Locate the cell with the specified text and output its (x, y) center coordinate. 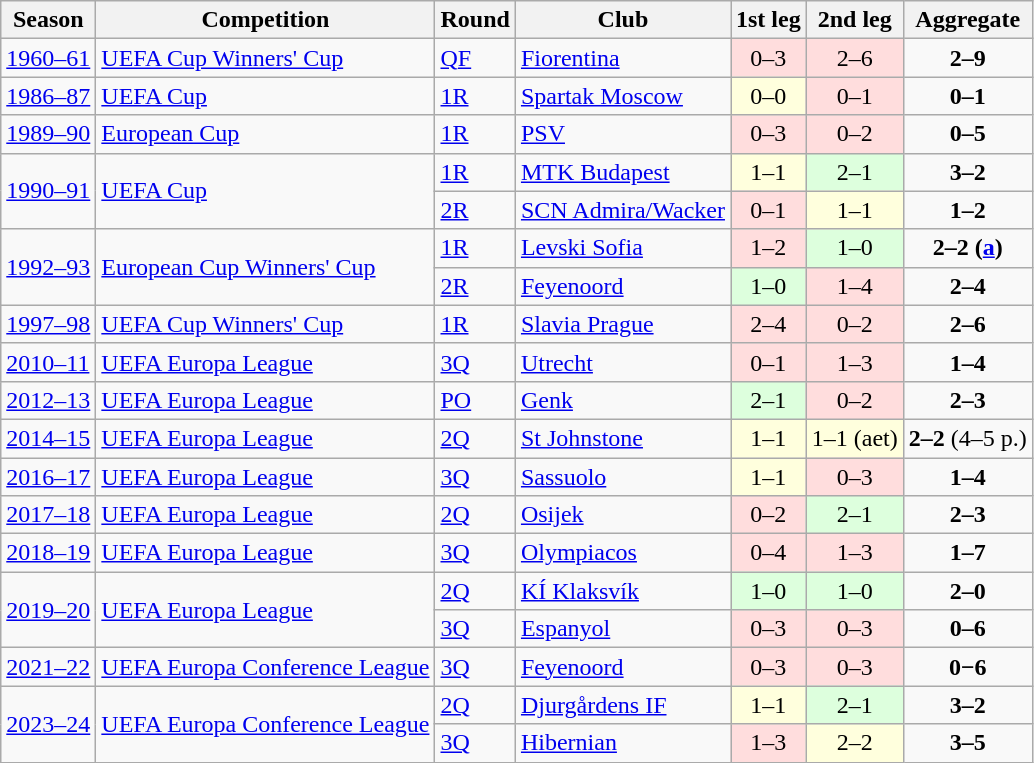
QF (475, 58)
Hibernian (622, 743)
Utrecht (622, 362)
Aggregate (968, 20)
St Johnstone (622, 438)
1997–98 (48, 324)
Osijek (622, 515)
1st leg (768, 20)
Genk (622, 400)
Season (48, 20)
2021–22 (48, 667)
Competition (266, 20)
European Cup Winners' Cup (266, 267)
Olympiacos (622, 553)
Levski Sofia (622, 248)
Round (475, 20)
1989–90 (48, 134)
2–2 (a) (968, 248)
1986–87 (48, 96)
PO (475, 400)
Fiorentina (622, 58)
1–1 (aet) (854, 438)
2018–19 (48, 553)
Spartak Moscow (622, 96)
2017–18 (48, 515)
Club (622, 20)
2023–24 (48, 724)
PSV (622, 134)
0–0 (768, 96)
Slavia Prague (622, 324)
2014–15 (48, 438)
1–7 (968, 553)
2016–17 (48, 477)
2010–11 (48, 362)
2–9 (968, 58)
2012–13 (48, 400)
Sassuolo (622, 477)
1992–93 (48, 267)
3–5 (968, 743)
Espanyol (622, 629)
0−6 (968, 667)
0–6 (968, 629)
2–0 (968, 591)
0–5 (968, 134)
1960–61 (48, 58)
2nd leg (854, 20)
0–4 (768, 553)
European Cup (266, 134)
MTK Budapest (622, 172)
1990–91 (48, 191)
2–2 (4–5 p.) (968, 438)
2–2 (854, 743)
Djurgårdens IF (622, 705)
KÍ Klaksvík (622, 591)
2019–20 (48, 610)
SCN Admira/Wacker (622, 210)
